Return [X, Y] of the center of cell containing provided text 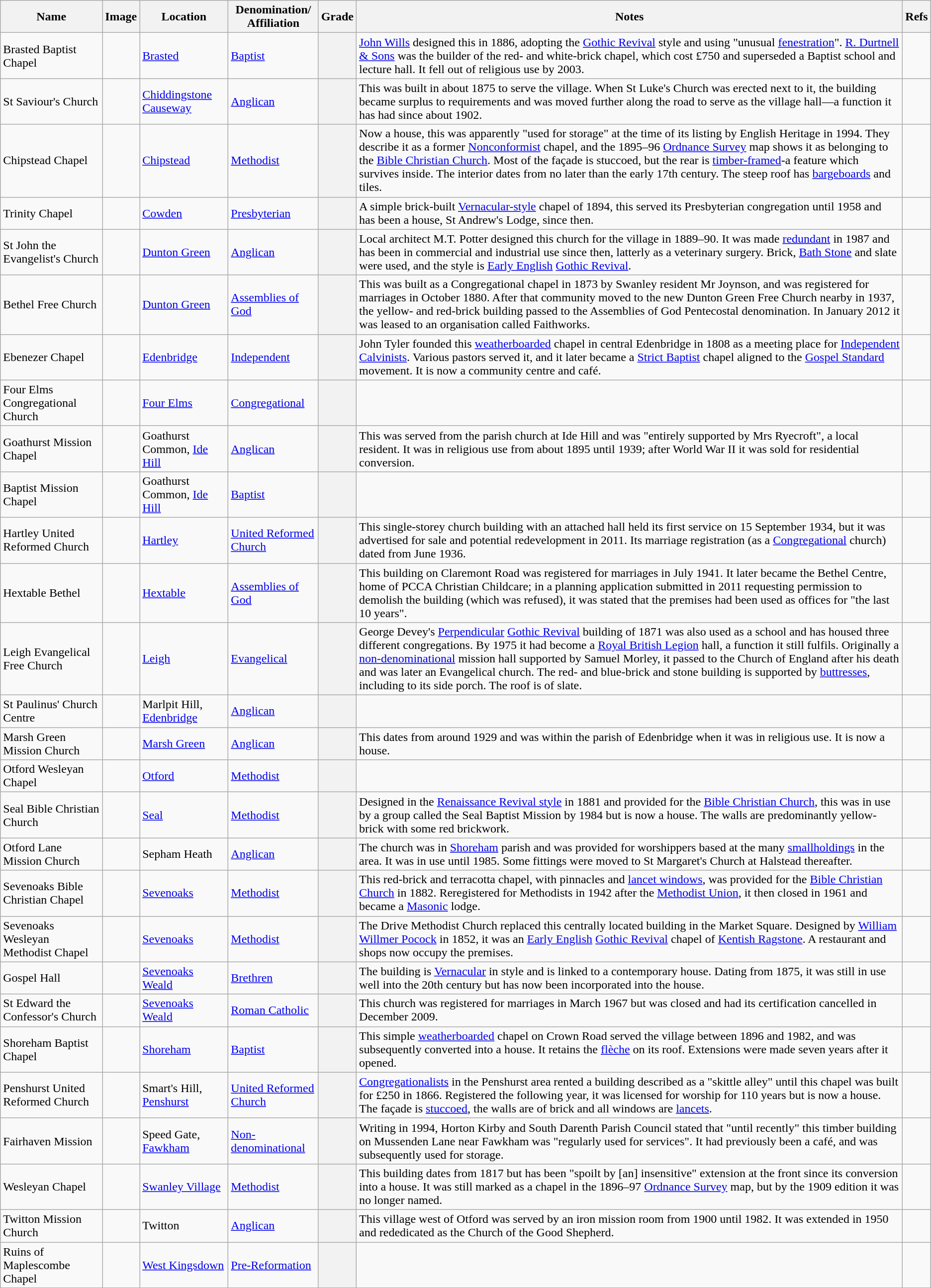
Grade [337, 17]
Twitton Mission Church [52, 1225]
Fairhaven Mission [52, 1141]
Four Elms Congregational Church [52, 403]
Hextable [184, 593]
Non-denominational [274, 1141]
Otford [184, 776]
Sevenoaks Bible Christian Chapel [52, 893]
Chipstead Chapel [52, 161]
Congregational [274, 403]
Denomination/Affiliation [274, 17]
Independent [274, 357]
Twitton [184, 1225]
Shoreham [184, 1049]
Speed Gate, Fawkham [184, 1141]
Sepham Heath [184, 854]
St John the Evangelist's Church [52, 252]
Penshurst United Reformed Church [52, 1095]
Trinity Chapel [52, 213]
Location [184, 17]
Gospel Hall [52, 978]
Baptist Mission Chapel [52, 494]
Marsh Green Mission Church [52, 744]
Chipstead [184, 161]
Ruins of Maplescombe Chapel [52, 1265]
Evangelical [274, 659]
Leigh [184, 659]
This church was registered for marriages in March 1967 but was closed and had its certification cancelled in December 2009. [630, 1011]
St Paulinus' Church Centre [52, 711]
Hextable Bethel [52, 593]
Bethel Free Church [52, 304]
West Kingsdown [184, 1265]
Hartley United Reformed Church [52, 540]
Sevenoaks Wesleyan Methodist Chapel [52, 939]
Roman Catholic [274, 1011]
Leigh Evangelical Free Church [52, 659]
Smart's Hill, Penshurst [184, 1095]
Hartley [184, 540]
Ebenezer Chapel [52, 357]
Chiddingstone Causeway [184, 101]
Shoreham Baptist Chapel [52, 1049]
Otford Lane Mission Church [52, 854]
Notes [630, 17]
Otford Wesleyan Chapel [52, 776]
Brethren [274, 978]
Pre-Reformation [274, 1265]
Image [121, 17]
This dates from around 1929 and was within the parish of Edenbridge when it was in religious use. It is now a house. [630, 744]
Seal [184, 815]
Four Elms [184, 403]
Presbyterian [274, 213]
St Edward the Confessor's Church [52, 1011]
Brasted Baptist Chapel [52, 56]
Seal Bible Christian Church [52, 815]
Goathurst Mission Chapel [52, 449]
Name [52, 17]
Swanley Village [184, 1187]
Edenbridge [184, 357]
Wesleyan Chapel [52, 1187]
Cowden [184, 213]
Refs [917, 17]
Brasted [184, 56]
Marlpit Hill, Edenbridge [184, 711]
Marsh Green [184, 744]
St Saviour's Church [52, 101]
